Capture the cell that displays the provided text and extract its (x, y) central coordinate. 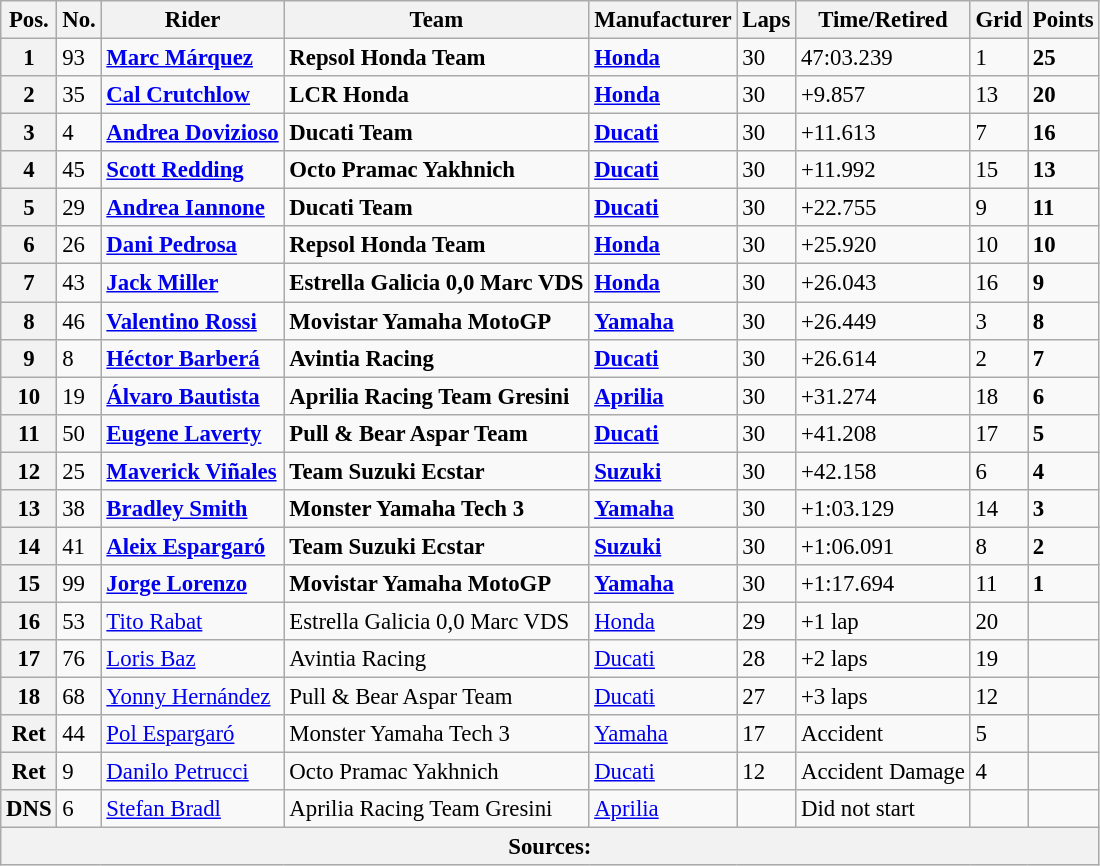
Team (436, 20)
Did not start (883, 809)
Rider (192, 20)
+11.613 (883, 133)
Valentino Rossi (192, 321)
Stefan Bradl (192, 809)
Grid (998, 20)
47:03.239 (883, 58)
35 (79, 95)
Andrea Iannone (192, 208)
+1:17.694 (883, 584)
Time/Retired (883, 20)
26 (79, 245)
Dani Pedrosa (192, 245)
+2 laps (883, 659)
Laps (766, 20)
Pos. (29, 20)
Héctor Barberá (192, 358)
Sources: (550, 847)
Jack Miller (192, 283)
38 (79, 509)
+3 laps (883, 697)
Loris Baz (192, 659)
28 (766, 659)
No. (79, 20)
Maverick Viñales (192, 471)
Points (1064, 20)
+41.208 (883, 433)
43 (79, 283)
+1 lap (883, 621)
+22.755 (883, 208)
DNS (29, 809)
Marc Márquez (192, 58)
+26.449 (883, 321)
+26.043 (883, 283)
+25.920 (883, 245)
Scott Redding (192, 170)
Álvaro Bautista (192, 396)
45 (79, 170)
Bradley Smith (192, 509)
53 (79, 621)
Cal Crutchlow (192, 95)
Pol Espargaró (192, 734)
+1:06.091 (883, 546)
+42.158 (883, 471)
68 (79, 697)
+1:03.129 (883, 509)
93 (79, 58)
+26.614 (883, 358)
Andrea Dovizioso (192, 133)
44 (79, 734)
+11.992 (883, 170)
Accident (883, 734)
Jorge Lorenzo (192, 584)
27 (766, 697)
Yonny Hernández (192, 697)
Danilo Petrucci (192, 772)
46 (79, 321)
50 (79, 433)
99 (79, 584)
76 (79, 659)
Accident Damage (883, 772)
LCR Honda (436, 95)
Aleix Espargaró (192, 546)
+31.274 (883, 396)
41 (79, 546)
Manufacturer (663, 20)
Tito Rabat (192, 621)
+9.857 (883, 95)
Eugene Laverty (192, 433)
